Extract the [x, y] coordinate from the center of the cell holding the provided text.  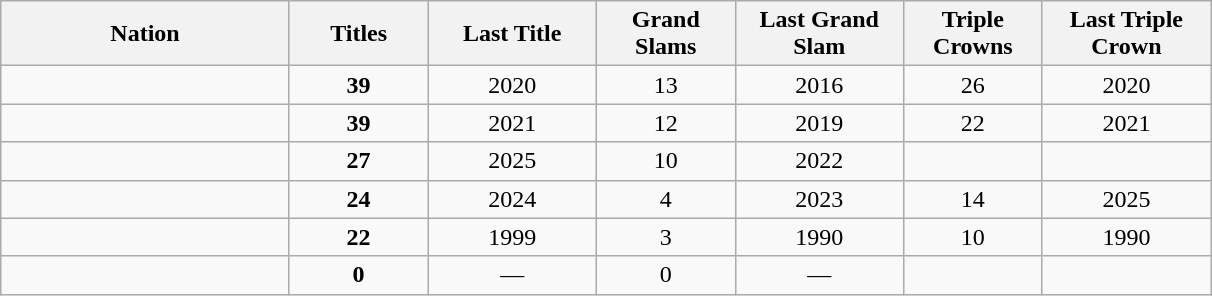
14 [974, 199]
27 [358, 161]
2023 [820, 199]
12 [666, 123]
2024 [512, 199]
Last Grand Slam [820, 34]
2016 [820, 85]
4 [666, 199]
26 [974, 85]
Last Title [512, 34]
24 [358, 199]
Triple Crowns [974, 34]
3 [666, 237]
Nation [146, 34]
2022 [820, 161]
13 [666, 85]
2019 [820, 123]
1999 [512, 237]
Last Triple Crown [1126, 34]
Grand Slams [666, 34]
Titles [358, 34]
